Extract the [x, y] coordinate from the center of the cell holding the provided text.  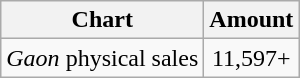
11,597+ [252, 58]
Gaon physical sales [102, 58]
Amount [252, 20]
Chart [102, 20]
